Output the [X, Y] coordinate of the center of the cell containing the given text.  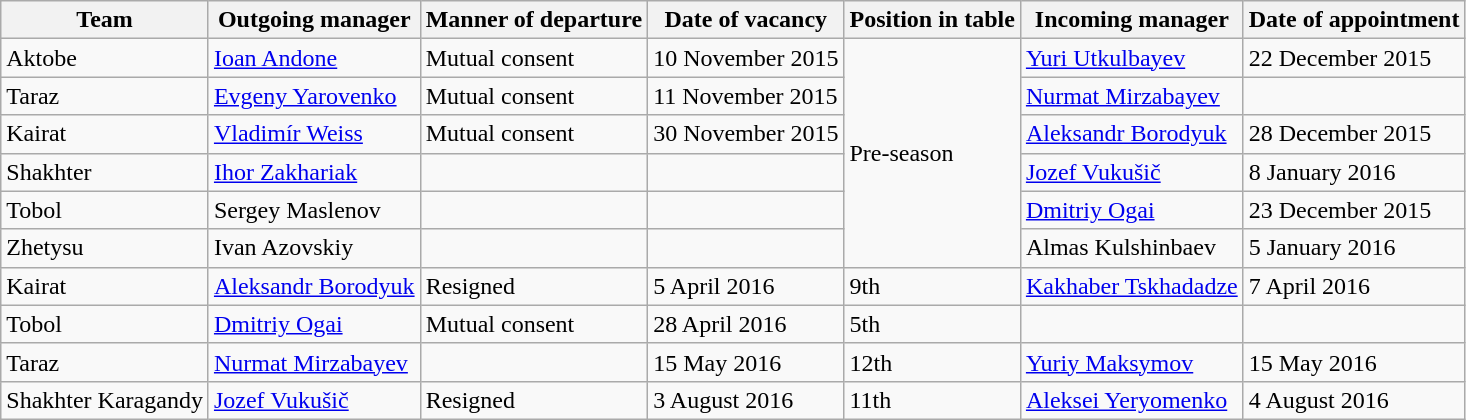
Ivan Azovskiy [314, 248]
11th [932, 400]
Aktobe [105, 58]
22 December 2015 [1354, 58]
Position in table [932, 20]
28 April 2016 [746, 324]
9th [932, 286]
Team [105, 20]
5th [932, 324]
Evgeny Yarovenko [314, 96]
Outgoing manager [314, 20]
Shakhter [105, 172]
7 April 2016 [1354, 286]
Date of appointment [1354, 20]
Aleksei Yeryomenko [1132, 400]
Manner of departure [534, 20]
8 January 2016 [1354, 172]
Ioan Andone [314, 58]
Vladimír Weiss [314, 134]
23 December 2015 [1354, 210]
Incoming manager [1132, 20]
5 January 2016 [1354, 248]
Ihor Zakhariak [314, 172]
Yuriy Maksymov [1132, 362]
10 November 2015 [746, 58]
Pre-season [932, 153]
Date of vacancy [746, 20]
Kakhaber Tskhadadze [1132, 286]
Zhetysu [105, 248]
Yuri Utkulbayev [1132, 58]
Shakhter Karagandy [105, 400]
Sergey Maslenov [314, 210]
Almas Kulshinbaev [1132, 248]
4 August 2016 [1354, 400]
30 November 2015 [746, 134]
11 November 2015 [746, 96]
3 August 2016 [746, 400]
12th [932, 362]
5 April 2016 [746, 286]
28 December 2015 [1354, 134]
